Detect which cell encompasses the target text, then output its [x, y] center coordinate. 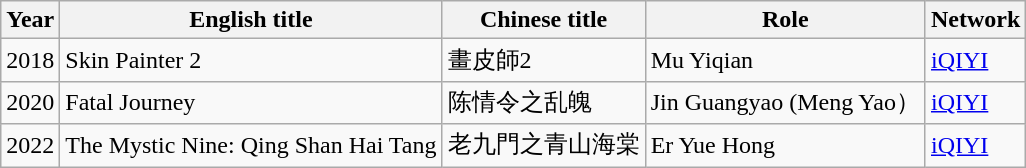
陈情令之乱魄 [544, 102]
畫皮師2 [544, 60]
老九門之青山海棠 [544, 146]
Year [30, 20]
English title [251, 20]
Skin Painter 2 [251, 60]
2020 [30, 102]
2022 [30, 146]
Jin Guangyao (Meng Yao） [785, 102]
The Mystic Nine: Qing Shan Hai Tang [251, 146]
Fatal Journey [251, 102]
Er Yue Hong [785, 146]
2018 [30, 60]
Network [975, 20]
Chinese title [544, 20]
Mu Yiqian [785, 60]
Role [785, 20]
